Output the [x, y] coordinate of the center of the cell containing the given text.  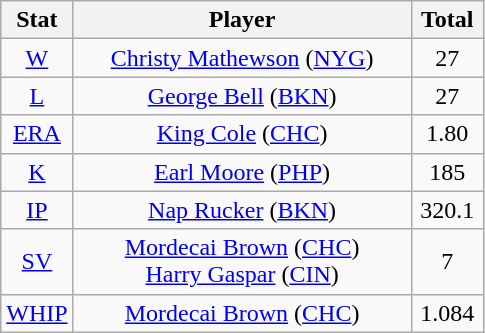
L [37, 96]
185 [447, 172]
IP [37, 210]
1.084 [447, 313]
W [37, 58]
Earl Moore (PHP) [242, 172]
WHIP [37, 313]
K [37, 172]
George Bell (BKN) [242, 96]
Nap Rucker (BKN) [242, 210]
Stat [37, 20]
Mordecai Brown (CHC) [242, 313]
7 [447, 262]
Christy Mathewson (NYG) [242, 58]
ERA [37, 134]
320.1 [447, 210]
King Cole (CHC) [242, 134]
Mordecai Brown (CHC)Harry Gaspar (CIN) [242, 262]
Player [242, 20]
1.80 [447, 134]
SV [37, 262]
Total [447, 20]
